Determine the (X, Y) coordinate at the center of the cell enclosing the given text.  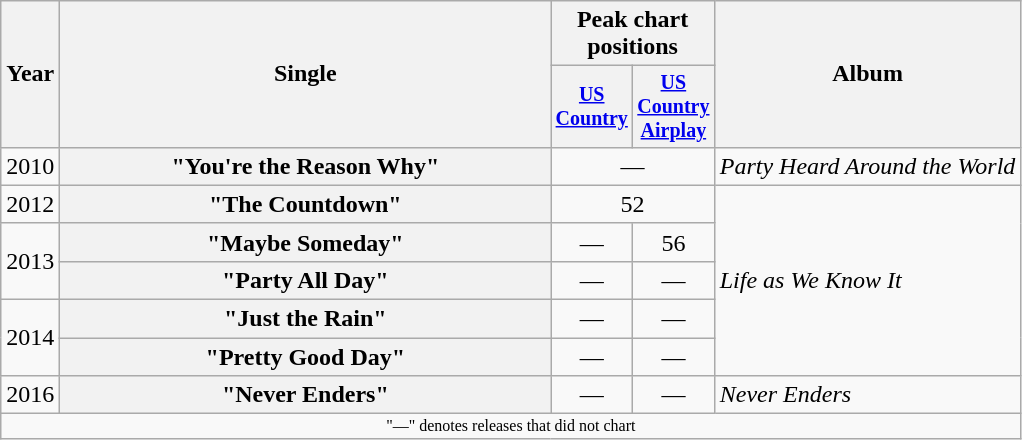
Peak chartpositions (632, 34)
"Party All Day" (306, 280)
"Never Enders" (306, 395)
"—" denotes releases that did not chart (511, 426)
Year (30, 74)
"Pretty Good Day" (306, 357)
Never Enders (868, 395)
2010 (30, 166)
"You're the Reason Why" (306, 166)
56 (674, 242)
2016 (30, 395)
US Country Airplay (674, 106)
2012 (30, 204)
Single (306, 74)
2013 (30, 261)
"Just the Rain" (306, 319)
52 (632, 204)
Album (868, 74)
Party Heard Around the World (868, 166)
US Country (592, 106)
"Maybe Someday" (306, 242)
Life as We Know It (868, 280)
"The Countdown" (306, 204)
2014 (30, 338)
